Scan for the cell matching the given text and deliver its (X, Y) coordinate at center. 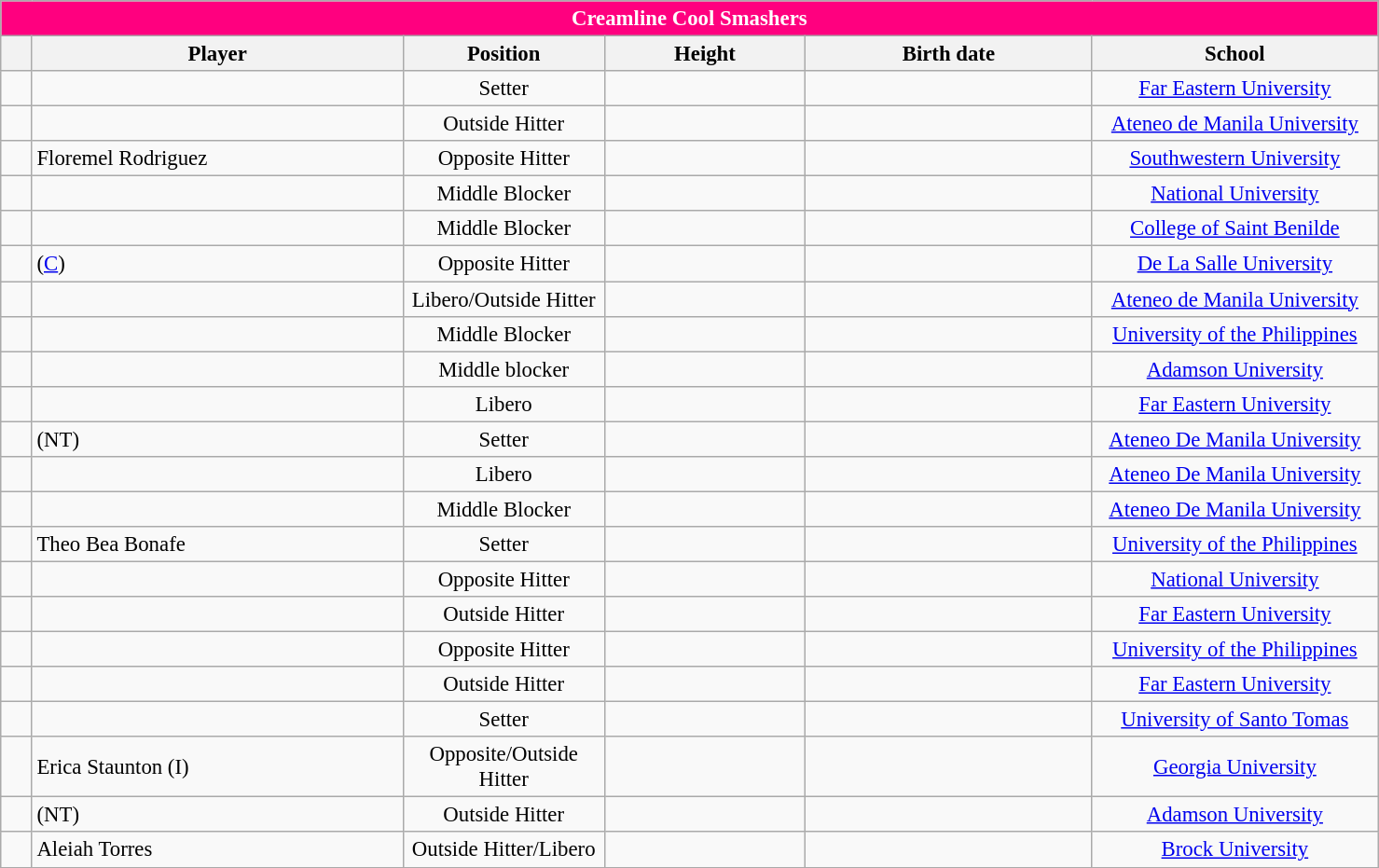
School (1234, 54)
De La Salle University (1234, 264)
Libero/Outside Hitter (503, 299)
Opposite/Outside Hitter (503, 766)
Theo Bea Bonafe (217, 544)
Player (217, 54)
Position (503, 54)
(C) (217, 264)
Brock University (1234, 850)
Georgia University (1234, 766)
College of Saint Benilde (1234, 228)
University of Santo Tomas (1234, 720)
Height (705, 54)
Middle blocker (503, 369)
Outside Hitter/Libero (503, 850)
Southwestern University (1234, 158)
Birth date (949, 54)
Creamline Cool Smashers (690, 19)
Erica Staunton (I) (217, 766)
Aleiah Torres (217, 850)
Floremel Rodriguez (217, 158)
